Return the (x, y) coordinate for the center point of the cell that contains the specified text.  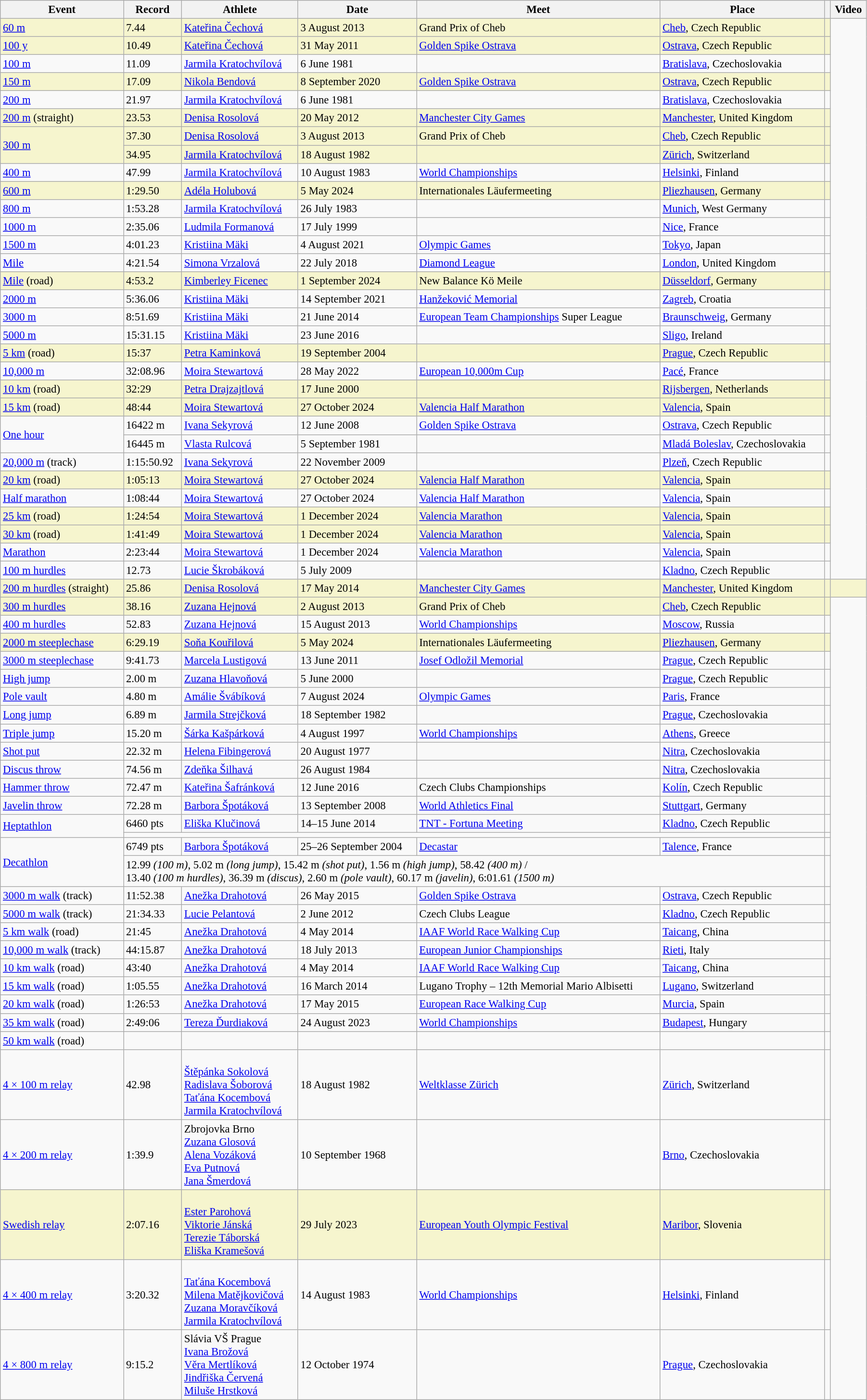
Lugano, Switzerland (743, 986)
15.20 m (153, 733)
Talence, France (743, 847)
11:52.38 (153, 896)
1:05:13 (153, 480)
Braunschweig, Germany (743, 317)
15 km walk (road) (62, 986)
200 m hurdles (straight) (62, 588)
20 August 1977 (357, 751)
Mladá Boleslav, Czechoslovakia (743, 444)
Tokyo, Japan (743, 245)
23 June 2016 (357, 335)
5 September 1981 (357, 444)
High jump (62, 679)
Hanžeković Memorial (538, 299)
22.32 m (153, 751)
17 June 2000 (357, 389)
26 August 1984 (357, 769)
Kimberley Ficenec (240, 281)
32:29 (153, 389)
200 m (straight) (62, 118)
20 km (road) (62, 480)
2.00 m (153, 679)
26 May 2015 (357, 896)
5 km walk (road) (62, 932)
3000 m (62, 317)
Soňa Kouřilová (240, 643)
Budapest, Hungary (743, 1022)
74.56 m (153, 769)
60 m (62, 28)
Long jump (62, 715)
Adéla Holubová (240, 191)
15 km (road) (62, 407)
10 km walk (road) (62, 968)
Jarmila Strejčková (240, 715)
2:07.16 (153, 1225)
12.73 (153, 570)
Event (62, 10)
2:23:44 (153, 552)
1:41:49 (153, 534)
European Junior Championships (538, 950)
Record (153, 10)
Eliška Klučinová (240, 824)
Nikola Bendová (240, 82)
World Athletics Final (538, 805)
200 m (62, 100)
Pole vault (62, 697)
100 m hurdles (62, 570)
72.28 m (153, 805)
Petra Kaminková (240, 353)
26 July 1983 (357, 208)
4:01.23 (153, 245)
1:05.55 (153, 986)
Simona Vrzalová (240, 263)
32:08.96 (153, 371)
8:51.69 (153, 317)
Vlasta Rulcová (240, 444)
25 km (road) (62, 516)
Video (848, 10)
5000 m (62, 335)
Discus throw (62, 769)
4 × 100 m relay (62, 1084)
15:37 (153, 353)
European 10,000m Cup (538, 371)
Marcela Lustigová (240, 661)
3:20.32 (153, 1295)
Moscow, Russia (743, 624)
10 September 1968 (357, 1155)
25.86 (153, 588)
Ester ParohováViktorie JánskáTerezie TáborskáEliška Kramešová (240, 1225)
Murcia, Spain (743, 1005)
Düsseldorf, Germany (743, 281)
5 June 2000 (357, 679)
31 May 2011 (357, 46)
Josef Odložil Memorial (538, 661)
European Race Walking Cup (538, 1005)
4:53.2 (153, 281)
47.99 (153, 172)
2:49:06 (153, 1022)
Amálie Švábíková (240, 697)
1:24:54 (153, 516)
5 July 2009 (357, 570)
1000 m (62, 227)
2000 m (62, 299)
Šárka Kašpárková (240, 733)
Stuttgart, Germany (743, 805)
11.09 (153, 64)
9:41.73 (153, 661)
22 July 2018 (357, 263)
8 September 2020 (357, 82)
Athlete (240, 10)
6.89 m (153, 715)
23.53 (153, 118)
7.44 (153, 28)
2 August 2013 (357, 607)
24 August 2023 (357, 1022)
6749 pts (153, 847)
Petra Drajzajtlová (240, 389)
14 August 1983 (357, 1295)
Slávia VŠ PragueIvana BrožováVěra MertlíkováJindřiška ČervenáMiluše Hrstková (240, 1365)
12 October 1974 (357, 1365)
5 km (road) (62, 353)
Zbrojovka BrnoZuzana GlosováAlena VozákováEva PutnováJana Šmerdová (240, 1155)
19 September 2004 (357, 353)
18 September 1982 (357, 715)
Half marathon (62, 498)
Rijsbergen, Netherlands (743, 389)
20 May 2012 (357, 118)
20 km walk (road) (62, 1005)
1:15:50.92 (153, 462)
Kateřina Šafránková (240, 787)
2 June 2012 (357, 914)
17 May 2014 (357, 588)
29 July 2023 (357, 1225)
Swedish relay (62, 1225)
3000 m walk (track) (62, 896)
Marathon (62, 552)
21 June 2014 (357, 317)
50 km walk (road) (62, 1041)
Czech Clubs League (538, 914)
100 y (62, 46)
20,000 m (track) (62, 462)
1:29.50 (153, 191)
4.80 m (153, 697)
Lucie Pelantová (240, 914)
48:44 (153, 407)
1:53.28 (153, 208)
Kolín, Czech Republic (743, 787)
6:29.19 (153, 643)
7 August 2024 (357, 697)
16445 m (153, 444)
21:34.33 (153, 914)
Zuzana Hlavoňová (240, 679)
28 May 2022 (357, 371)
14 September 2021 (357, 299)
4 August 1997 (357, 733)
400 m (62, 172)
Weltklasse Zürich (538, 1084)
18 July 2013 (357, 950)
72.47 m (153, 787)
600 m (62, 191)
52.83 (153, 624)
17 July 1999 (357, 227)
1500 m (62, 245)
13 September 2008 (357, 805)
12 June 2016 (357, 787)
1:08:44 (153, 498)
5000 m walk (track) (62, 914)
Rieti, Italy (743, 950)
42.98 (153, 1084)
14–15 June 2014 (357, 824)
43:40 (153, 968)
Diamond League (538, 263)
9:15.2 (153, 1365)
10,000 m (62, 371)
Decastar (538, 847)
Lucie Škrobáková (240, 570)
Plzeň, Czech Republic (743, 462)
Hammer throw (62, 787)
London, United Kingdom (743, 263)
4:21.54 (153, 263)
44:15.87 (153, 950)
10 August 1983 (357, 172)
34.95 (153, 154)
Zagreb, Croatia (743, 299)
800 m (62, 208)
4 August 2021 (357, 245)
25–26 September 2004 (357, 847)
Triple jump (62, 733)
10,000 m walk (track) (62, 950)
1:39.9 (153, 1155)
Munich, West Germany (743, 208)
Nice, France (743, 227)
Brno, Czechoslovakia (743, 1155)
Czech Clubs Championships (538, 787)
Decathlon (62, 862)
Ludmila Formanová (240, 227)
Lugano Trophy – 12th Memorial Mario Albisetti (538, 986)
10.49 (153, 46)
4 × 200 m relay (62, 1155)
4 × 400 m relay (62, 1295)
European Youth Olympic Festival (538, 1225)
21:45 (153, 932)
300 m (62, 145)
15:31.15 (153, 335)
Paris, France (743, 697)
35 km walk (road) (62, 1022)
400 m hurdles (62, 624)
2:35.06 (153, 227)
5:36.06 (153, 299)
16422 m (153, 426)
New Balance Kö Meile (538, 281)
Meet (538, 10)
17.09 (153, 82)
17 May 2015 (357, 1005)
10 km (road) (62, 389)
Taťána KocembováMilena MatějkovičováZuzana MoravčíkováJarmila Kratochvílová (240, 1295)
4 × 800 m relay (62, 1365)
2000 m steeplechase (62, 643)
300 m hurdles (62, 607)
100 m (62, 64)
Zdeňka Šilhavá (240, 769)
150 m (62, 82)
Place (743, 10)
Maribor, Slovenia (743, 1225)
13 June 2011 (357, 661)
One hour (62, 435)
Štěpánka SokolováRadislava ŠoborováTaťána KocembováJarmila Kratochvílová (240, 1084)
1:26:53 (153, 1005)
Javelin throw (62, 805)
3000 m steeplechase (62, 661)
37.30 (153, 136)
12 June 2008 (357, 426)
15 August 2013 (357, 624)
6460 pts (153, 824)
22 November 2009 (357, 462)
Date (357, 10)
Tereza Ďurdiaková (240, 1022)
European Team Championships Super League (538, 317)
Helena Fibingerová (240, 751)
TNT - Fortuna Meeting (538, 824)
Sligo, Ireland (743, 335)
Athens, Greece (743, 733)
38.16 (153, 607)
30 km (road) (62, 534)
Shot put (62, 751)
Mile (62, 263)
21.97 (153, 100)
Pacé, France (743, 371)
16 March 2014 (357, 986)
Heptathlon (62, 826)
1 September 2024 (357, 281)
Mile (road) (62, 281)
